Search for the cell housing the specified text and yield its (X, Y) center coordinate. 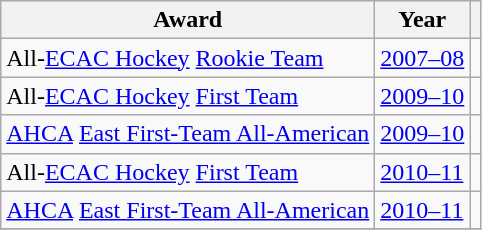
Award (188, 20)
All-ECAC Hockey Rookie Team (188, 58)
2007–08 (422, 58)
Year (422, 20)
